Search for the cell housing the specified text and yield its [x, y] center coordinate. 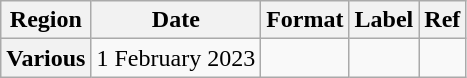
1 February 2023 [176, 58]
Region [46, 20]
Various [46, 58]
Label [384, 20]
Date [176, 20]
Format [305, 20]
Ref [442, 20]
